Return (X, Y) of the center of cell containing provided text 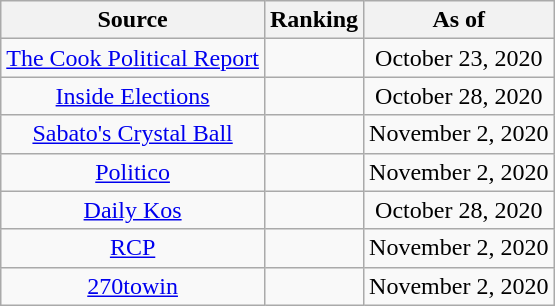
Daily Kos (133, 210)
Ranking (314, 20)
RCP (133, 248)
Sabato's Crystal Ball (133, 134)
The Cook Political Report (133, 58)
As of (459, 20)
Inside Elections (133, 96)
270towin (133, 286)
October 23, 2020 (459, 58)
Source (133, 20)
Politico (133, 172)
